From the cell containing the given text, extract its center point as (x, y) coordinate. 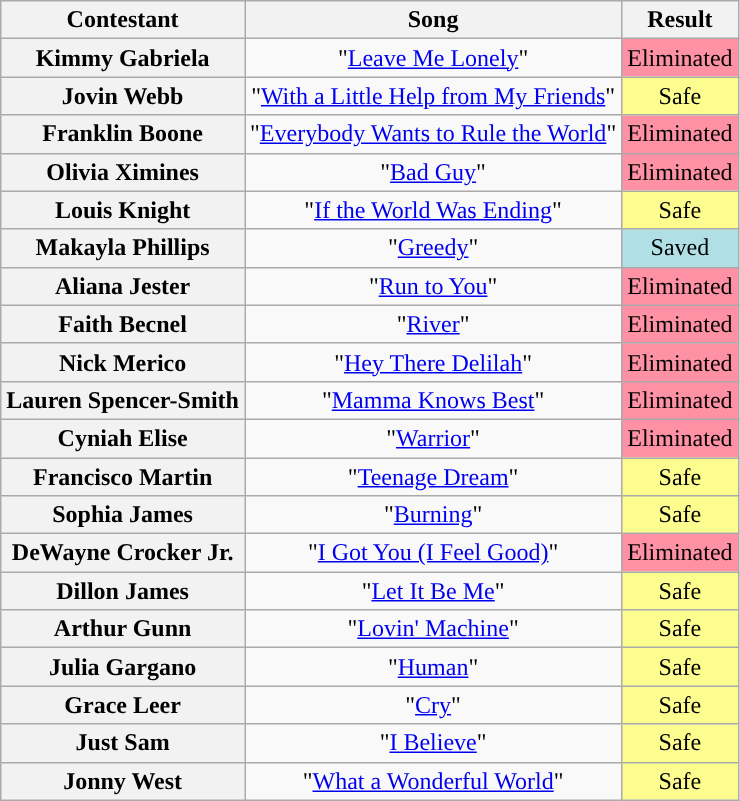
Aliana Jester (123, 286)
"Burning" (432, 515)
Louis Knight (123, 210)
Arthur Gunn (123, 629)
"I Got You (I Feel Good)" (432, 553)
Lauren Spencer-Smith (123, 400)
Song (432, 20)
"Lovin' Machine" (432, 629)
"Cry" (432, 705)
"Everybody Wants to Rule the World" (432, 134)
Faith Becnel (123, 324)
"What a Wonderful World" (432, 781)
Nick Merico (123, 362)
Saved (680, 248)
"Leave Me Lonely" (432, 58)
Julia Gargano (123, 667)
"If the World Was Ending" (432, 210)
Sophia James (123, 515)
Contestant (123, 20)
"Bad Guy" (432, 172)
Olivia Ximines (123, 172)
"Let It Be Me" (432, 591)
Franklin Boone (123, 134)
"With a Little Help from My Friends" (432, 96)
"Hey There Delilah" (432, 362)
Just Sam (123, 743)
Jonny West (123, 781)
"Run to You" (432, 286)
Dillon James (123, 591)
"Mamma Knows Best" (432, 400)
Cyniah Elise (123, 438)
"Teenage Dream" (432, 477)
Francisco Martin (123, 477)
Kimmy Gabriela (123, 58)
Result (680, 20)
"I Believe" (432, 743)
"River" (432, 324)
"Human" (432, 667)
DeWayne Crocker Jr. (123, 553)
Jovin Webb (123, 96)
"Greedy" (432, 248)
Grace Leer (123, 705)
"Warrior" (432, 438)
Makayla Phillips (123, 248)
